Pinpoint the cell where the given text exists, returning its [x, y] midpoint coordinate. 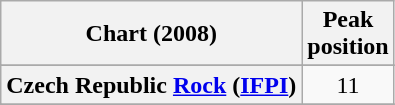
Czech Republic Rock (IFPI) [152, 85]
Chart (2008) [152, 34]
Peak position [348, 34]
11 [348, 85]
